Capture the cell that displays the provided text and extract its (x, y) central coordinate. 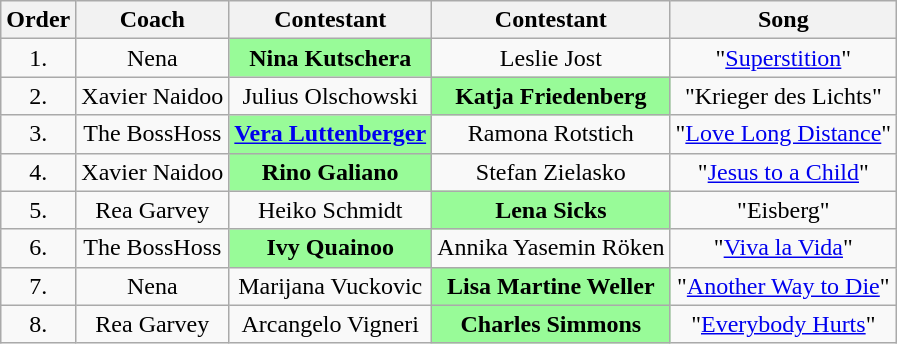
5. (38, 210)
Julius Olschowski (330, 96)
Lisa Martine Weller (551, 286)
"Jesus to a Child" (784, 172)
Leslie Jost (551, 58)
"Love Long Distance" (784, 134)
Katja Friedenberg (551, 96)
4. (38, 172)
3. (38, 134)
Marijana Vuckovic (330, 286)
"Superstition" (784, 58)
1. (38, 58)
7. (38, 286)
Annika Yasemin Röken (551, 248)
Order (38, 20)
2. (38, 96)
6. (38, 248)
Lena Sicks (551, 210)
Heiko Schmidt (330, 210)
Song (784, 20)
"Viva la Vida" (784, 248)
8. (38, 324)
Vera Luttenberger (330, 134)
"Another Way to Die" (784, 286)
Ramona Rotstich (551, 134)
"Krieger des Lichts" (784, 96)
Charles Simmons (551, 324)
Arcangelo Vigneri (330, 324)
"Eisberg" (784, 210)
Nina Kutschera (330, 58)
Ivy Quainoo (330, 248)
"Everybody Hurts" (784, 324)
Rino Galiano (330, 172)
Stefan Zielasko (551, 172)
Coach (152, 20)
